Search for the cell housing the specified text and yield its [x, y] center coordinate. 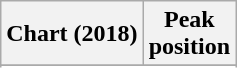
Chart (2018) [72, 34]
Peak position [189, 34]
